Return the [X, Y] coordinate for the center point of the cell that contains the specified text.  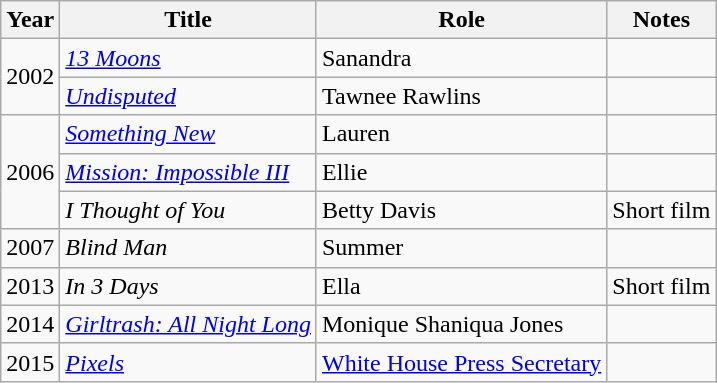
Girltrash: All Night Long [188, 324]
Lauren [461, 134]
Something New [188, 134]
Ellie [461, 172]
In 3 Days [188, 286]
Summer [461, 248]
Year [30, 20]
Title [188, 20]
White House Press Secretary [461, 362]
Blind Man [188, 248]
13 Moons [188, 58]
Undisputed [188, 96]
Betty Davis [461, 210]
Sanandra [461, 58]
Ella [461, 286]
Tawnee Rawlins [461, 96]
Notes [662, 20]
2007 [30, 248]
2002 [30, 77]
Pixels [188, 362]
2006 [30, 172]
Monique Shaniqua Jones [461, 324]
Mission: Impossible III [188, 172]
2014 [30, 324]
2013 [30, 286]
I Thought of You [188, 210]
2015 [30, 362]
Role [461, 20]
